Locate the cell with the specified text and output its (x, y) center coordinate. 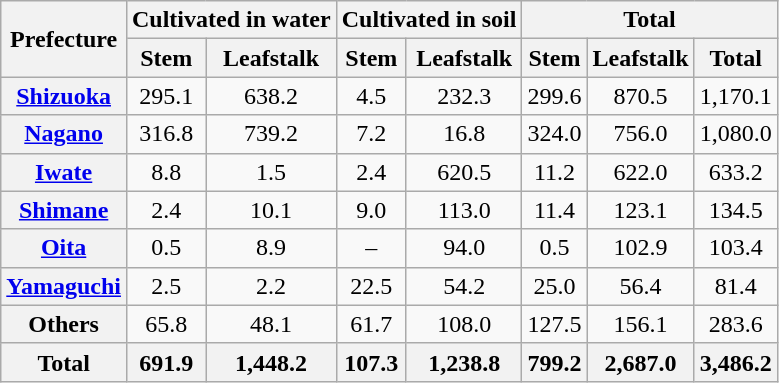
870.5 (640, 96)
Shimane (64, 210)
Cultivated in soil (429, 20)
25.0 (554, 286)
299.6 (554, 96)
81.4 (736, 286)
102.9 (640, 248)
48.1 (271, 324)
7.2 (371, 134)
Iwate (64, 172)
94.0 (464, 248)
283.6 (736, 324)
61.7 (371, 324)
2,687.0 (640, 362)
2.5 (166, 286)
123.1 (640, 210)
113.0 (464, 210)
1,170.1 (736, 96)
739.2 (271, 134)
2.2 (271, 286)
11.4 (554, 210)
4.5 (371, 96)
54.2 (464, 286)
Shizuoka (64, 96)
127.5 (554, 324)
1,080.0 (736, 134)
691.9 (166, 362)
156.1 (640, 324)
9.0 (371, 210)
Prefecture (64, 39)
Yamaguchi (64, 286)
633.2 (736, 172)
324.0 (554, 134)
108.0 (464, 324)
Oita (64, 248)
8.9 (271, 248)
Nagano (64, 134)
– (371, 248)
756.0 (640, 134)
799.2 (554, 362)
1,238.8 (464, 362)
316.8 (166, 134)
1,448.2 (271, 362)
232.3 (464, 96)
103.4 (736, 248)
11.2 (554, 172)
638.2 (271, 96)
134.5 (736, 210)
Cultivated in water (231, 20)
16.8 (464, 134)
22.5 (371, 286)
1.5 (271, 172)
107.3 (371, 362)
56.4 (640, 286)
Others (64, 324)
65.8 (166, 324)
3,486.2 (736, 362)
620.5 (464, 172)
8.8 (166, 172)
295.1 (166, 96)
622.0 (640, 172)
10.1 (271, 210)
